Detect which cell encompasses the target text, then output its [X, Y] center coordinate. 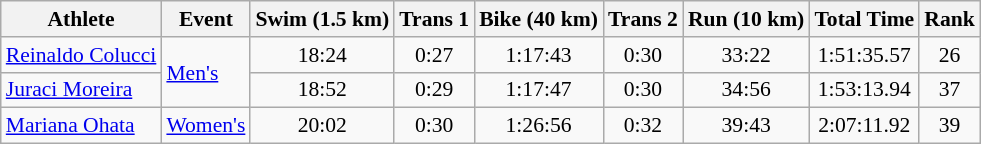
39 [950, 126]
0:29 [434, 90]
1:26:56 [538, 126]
34:56 [746, 90]
Trans 1 [434, 19]
18:24 [322, 55]
1:17:43 [538, 55]
0:27 [434, 55]
26 [950, 55]
Mariana Ohata [82, 126]
2:07:11.92 [864, 126]
1:17:47 [538, 90]
Bike (40 km) [538, 19]
20:02 [322, 126]
Men's [206, 72]
0:32 [643, 126]
Event [206, 19]
Rank [950, 19]
Juraci Moreira [82, 90]
Women's [206, 126]
18:52 [322, 90]
Trans 2 [643, 19]
1:53:13.94 [864, 90]
Total Time [864, 19]
39:43 [746, 126]
33:22 [746, 55]
1:51:35.57 [864, 55]
Reinaldo Colucci [82, 55]
Athlete [82, 19]
37 [950, 90]
Swim (1.5 km) [322, 19]
Run (10 km) [746, 19]
